Identify which cell holds the provided text, then report its (x, y) central coordinate. 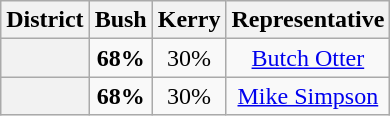
Butch Otter (308, 58)
District (45, 20)
Representative (308, 20)
Mike Simpson (308, 96)
Bush (120, 20)
Kerry (189, 20)
